Search for the cell housing the specified text and yield its [x, y] center coordinate. 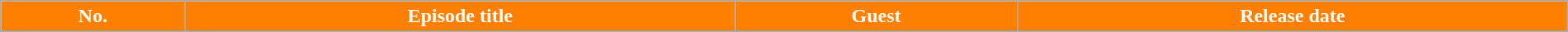
Release date [1292, 16]
Guest [877, 16]
No. [93, 16]
Episode title [460, 16]
